Locate the cell with the specified text and output its (X, Y) center coordinate. 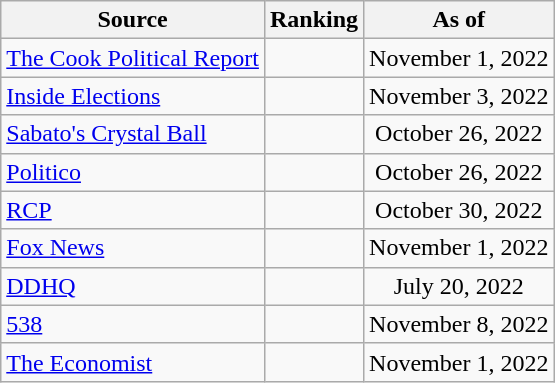
RCP (133, 210)
The Cook Political Report (133, 58)
November 3, 2022 (459, 96)
November 8, 2022 (459, 324)
Source (133, 20)
The Economist (133, 362)
October 30, 2022 (459, 210)
Inside Elections (133, 96)
538 (133, 324)
DDHQ (133, 286)
July 20, 2022 (459, 286)
Fox News (133, 248)
As of (459, 20)
Politico (133, 172)
Sabato's Crystal Ball (133, 134)
Ranking (314, 20)
